Scan for the cell matching the given text and deliver its (X, Y) coordinate at center. 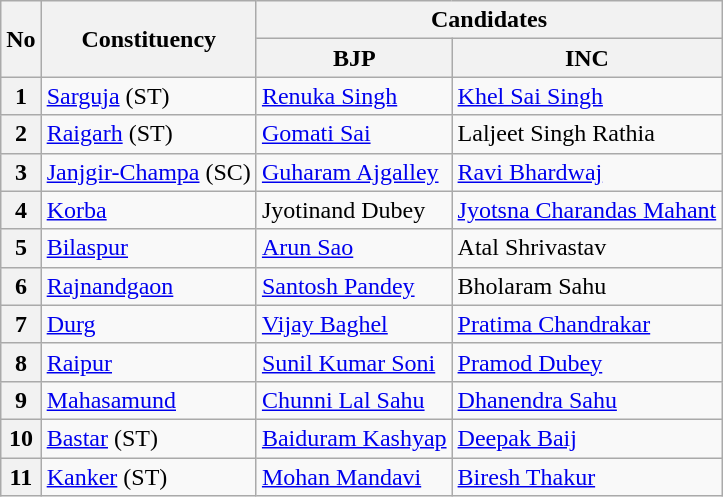
Khel Sai Singh (587, 96)
Pramod Dubey (587, 362)
Dhanendra Sahu (587, 400)
6 (21, 286)
Bholaram Sahu (587, 286)
Atal Shrivastav (587, 248)
INC (587, 58)
Raigarh (ST) (148, 134)
Chunni Lal Sahu (354, 400)
10 (21, 438)
Bastar (ST) (148, 438)
Baiduram Kashyap (354, 438)
4 (21, 210)
Pratima Chandrakar (587, 324)
Candidates (488, 20)
Mohan Mandavi (354, 477)
Constituency (148, 39)
11 (21, 477)
Guharam Ajgalley (354, 172)
No (21, 39)
Jyotsna Charandas Mahant (587, 210)
Renuka Singh (354, 96)
Biresh Thakur (587, 477)
Durg (148, 324)
Raipur (148, 362)
Korba (148, 210)
Vijay Baghel (354, 324)
8 (21, 362)
Ravi Bhardwaj (587, 172)
Rajnandgaon (148, 286)
Gomati Sai (354, 134)
Mahasamund (148, 400)
Jyotinand Dubey (354, 210)
7 (21, 324)
Deepak Baij (587, 438)
9 (21, 400)
Arun Sao (354, 248)
Bilaspur (148, 248)
3 (21, 172)
Laljeet Singh Rathia (587, 134)
Janjgir-Champa (SC) (148, 172)
Sarguja (ST) (148, 96)
5 (21, 248)
Sunil Kumar Soni (354, 362)
2 (21, 134)
Kanker (ST) (148, 477)
BJP (354, 58)
1 (21, 96)
Santosh Pandey (354, 286)
